Provide the [X, Y] coordinate of the cell's center where the given text is located.  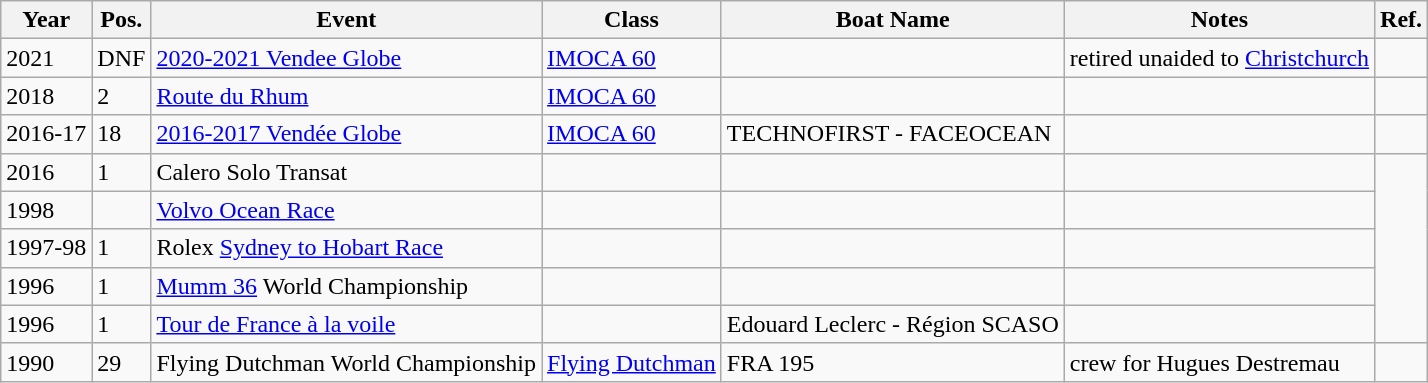
Calero Solo Transat [346, 172]
Flying Dutchman [632, 362]
retired unaided to Christchurch [1219, 58]
2016-2017 Vendée Globe [346, 134]
29 [122, 362]
1997-98 [46, 248]
2016-17 [46, 134]
Class [632, 20]
Year [46, 20]
2016 [46, 172]
1990 [46, 362]
Tour de France à la voile [346, 324]
DNF [122, 58]
2018 [46, 96]
Volvo Ocean Race [346, 210]
Event [346, 20]
1998 [46, 210]
Boat Name [892, 20]
Route du Rhum [346, 96]
Pos. [122, 20]
TECHNOFIRST - FACEOCEAN [892, 134]
crew for Hugues Destremau [1219, 362]
Mumm 36 World Championship [346, 286]
2 [122, 96]
FRA 195 [892, 362]
Edouard Leclerc - Région SCASO [892, 324]
18 [122, 134]
Flying Dutchman World Championship [346, 362]
Notes [1219, 20]
Ref. [1402, 20]
Rolex Sydney to Hobart Race [346, 248]
2020-2021 Vendee Globe [346, 58]
2021 [46, 58]
